Return the [x, y] coordinate for the center point of the cell that contains the specified text.  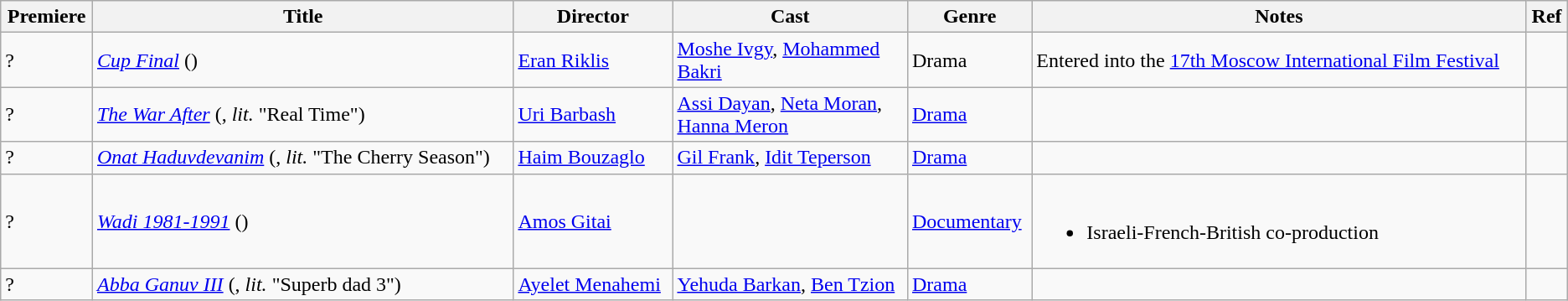
Onat Haduvdevanim (, lit. "The Cherry Season") [302, 158]
Assi Dayan, Neta Moran, Hanna Meron [791, 114]
Yehuda Barkan, Ben Tzion [791, 284]
Premiere [47, 17]
Eran Riklis [593, 60]
Gil Frank, Idit Teperson [791, 158]
Genre [969, 17]
Moshe Ivgy, Mohammed Bakri [791, 60]
Haim Bouzaglo [593, 158]
Uri Barbash [593, 114]
Cast [791, 17]
Ayelet Menahemi [593, 284]
Notes [1279, 17]
Amos Gitai [593, 221]
Abba Ganuv III (, lit. "Superb dad 3") [302, 284]
Wadi 1981-1991 () [302, 221]
Director [593, 17]
Cup Final () [302, 60]
Documentary [969, 221]
The War After (, lit. "Real Time") [302, 114]
Israeli-French-British co-production [1279, 221]
Entered into the 17th Moscow International Film Festival [1279, 60]
Ref [1546, 17]
Title [302, 17]
